Detect which cell encompasses the target text, then output its [X, Y] center coordinate. 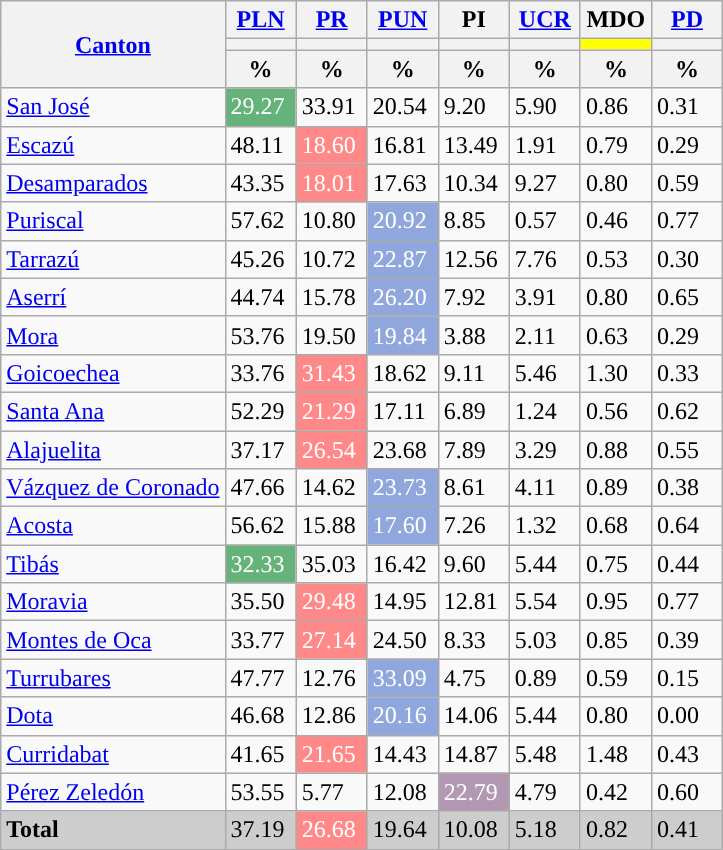
3.29 [544, 449]
33.91 [332, 107]
19.84 [402, 335]
21.65 [332, 754]
5.03 [544, 640]
0.68 [616, 526]
12.56 [474, 259]
0.64 [686, 526]
9.11 [474, 373]
Tibás [113, 564]
Tarrazú [113, 259]
37.19 [260, 830]
Canton [113, 44]
4.79 [544, 792]
15.78 [332, 297]
1.30 [616, 373]
10.08 [474, 830]
7.92 [474, 297]
14.06 [474, 716]
0.38 [686, 488]
Turrubares [113, 678]
0.79 [616, 145]
Acosta [113, 526]
5.18 [544, 830]
27.14 [332, 640]
26.54 [332, 449]
0.86 [616, 107]
0.42 [616, 792]
57.62 [260, 221]
1.32 [544, 526]
2.11 [544, 335]
0.53 [616, 259]
3.91 [544, 297]
Total [113, 830]
26.20 [402, 297]
5.46 [544, 373]
48.11 [260, 145]
0.95 [616, 602]
44.74 [260, 297]
16.81 [402, 145]
16.42 [402, 564]
5.77 [332, 792]
26.68 [332, 830]
0.46 [616, 221]
0.15 [686, 678]
17.11 [402, 411]
53.76 [260, 335]
0.30 [686, 259]
20.16 [402, 716]
0.75 [616, 564]
19.64 [402, 830]
24.50 [402, 640]
56.62 [260, 526]
10.72 [332, 259]
0.44 [686, 564]
0.41 [686, 830]
9.27 [544, 183]
35.50 [260, 602]
52.29 [260, 411]
Escazú [113, 145]
9.60 [474, 564]
12.76 [332, 678]
17.63 [402, 183]
UCR [544, 20]
18.62 [402, 373]
Goicoechea [113, 373]
14.62 [332, 488]
8.61 [474, 488]
Santa Ana [113, 411]
Curridabat [113, 754]
0.65 [686, 297]
PD [686, 20]
43.35 [260, 183]
18.60 [332, 145]
Pérez Zeledón [113, 792]
0.63 [616, 335]
33.09 [402, 678]
32.33 [260, 564]
46.68 [260, 716]
Moravia [113, 602]
8.33 [474, 640]
0.57 [544, 221]
12.08 [402, 792]
Desamparados [113, 183]
22.79 [474, 792]
4.11 [544, 488]
0.43 [686, 754]
7.76 [544, 259]
0.55 [686, 449]
20.92 [402, 221]
MDO [616, 20]
10.34 [474, 183]
Dota [113, 716]
PUN [402, 20]
5.54 [544, 602]
13.49 [474, 145]
4.75 [474, 678]
3.88 [474, 335]
53.55 [260, 792]
0.39 [686, 640]
PLN [260, 20]
21.29 [332, 411]
33.77 [260, 640]
12.81 [474, 602]
47.66 [260, 488]
0.85 [616, 640]
45.26 [260, 259]
0.82 [616, 830]
18.01 [332, 183]
0.88 [616, 449]
15.88 [332, 526]
31.43 [332, 373]
Vázquez de Coronado [113, 488]
22.87 [402, 259]
41.65 [260, 754]
1.24 [544, 411]
23.73 [402, 488]
Montes de Oca [113, 640]
0.00 [686, 716]
0.33 [686, 373]
29.27 [260, 107]
14.95 [402, 602]
Alajuelita [113, 449]
7.89 [474, 449]
Mora [113, 335]
Puriscal [113, 221]
14.43 [402, 754]
35.03 [332, 564]
8.85 [474, 221]
PR [332, 20]
17.60 [402, 526]
0.62 [686, 411]
0.56 [616, 411]
19.50 [332, 335]
0.31 [686, 107]
Aserrí [113, 297]
37.17 [260, 449]
14.87 [474, 754]
San José [113, 107]
20.54 [402, 107]
5.48 [544, 754]
10.80 [332, 221]
33.76 [260, 373]
47.77 [260, 678]
1.91 [544, 145]
12.86 [332, 716]
7.26 [474, 526]
1.48 [616, 754]
0.60 [686, 792]
23.68 [402, 449]
9.20 [474, 107]
PI [474, 20]
6.89 [474, 411]
29.48 [332, 602]
5.90 [544, 107]
